Detect which cell encompasses the target text, then output its (X, Y) center coordinate. 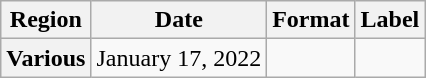
Various (46, 58)
Region (46, 20)
January 17, 2022 (179, 58)
Date (179, 20)
Label (390, 20)
Format (311, 20)
